For the text-containing cell, return its midpoint in [X, Y] coordinate format. 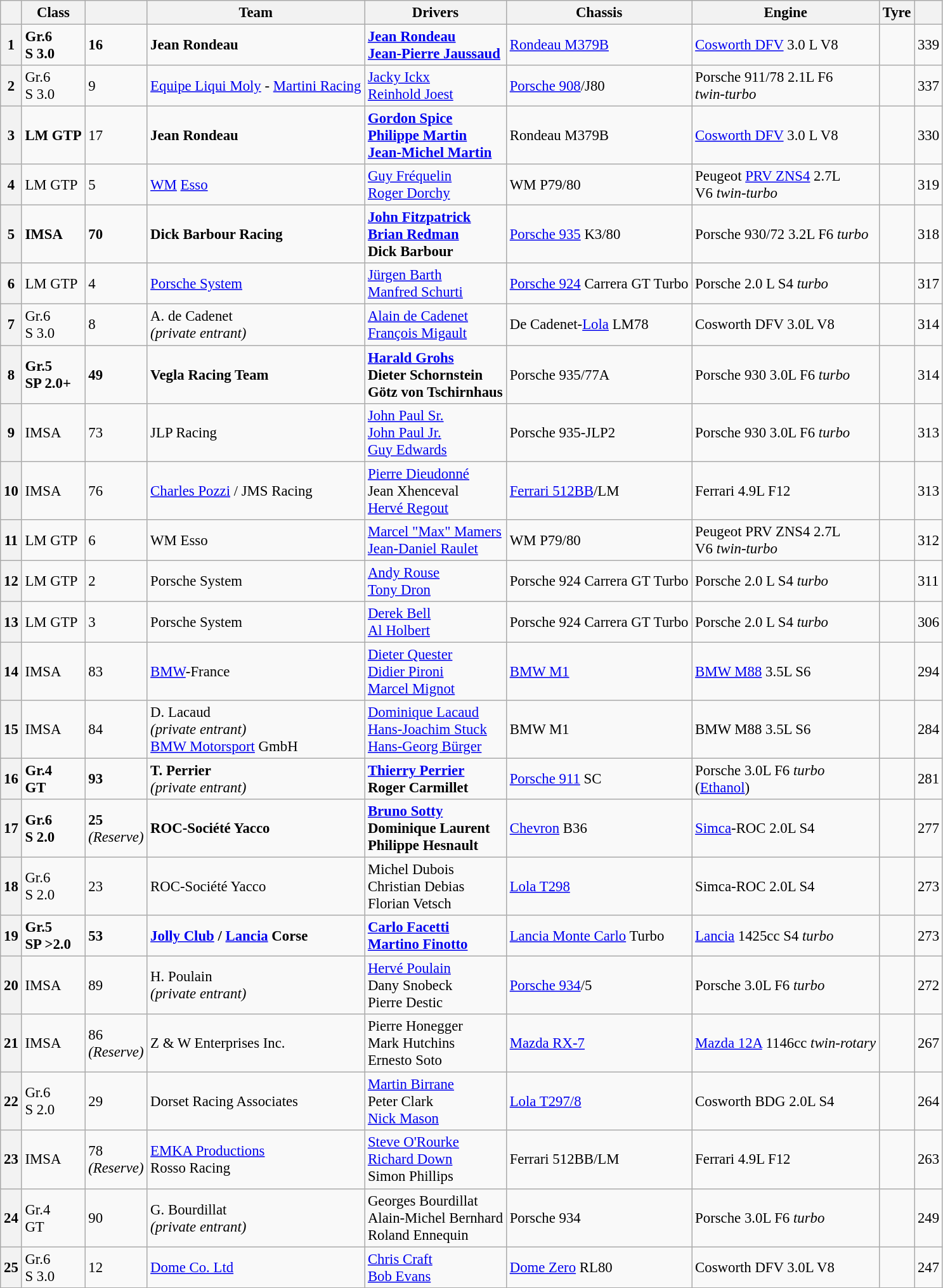
Jean Rondeau Jean-Pierre Jaussaud [436, 46]
73 [116, 432]
Vegla Racing Team [256, 375]
Porsche 911 SC [599, 778]
Lancia Monte Carlo Turbo [599, 936]
22 [11, 1102]
Equipe Liqui Moly - Martini Racing [256, 86]
Porsche 911/78 2.1L F6 twin-turbo [786, 86]
267 [928, 1043]
Tyre [897, 13]
Porsche 908/J80 [599, 86]
317 [928, 284]
14 [11, 671]
Martin Birrane Peter Clark Nick Mason [436, 1102]
Porsche 934 [599, 1218]
Dominique Lacaud Hans-Joachim Stuck Hans-Georg Bürger [436, 730]
Porsche 3.0L F6 turbo(Ethanol) [786, 778]
Lola T297/8 [599, 1102]
Chassis [599, 13]
Jolly Club / Lancia Corse [256, 936]
53 [116, 936]
Guy Fréquelin Roger Dorchy [436, 185]
Chris Craft Bob Evans [436, 1268]
Alain de Cadenet François Migault [436, 325]
D. Lacaud (private entrant) BMW Motorsport GmbH [256, 730]
15 [11, 730]
25(Reserve) [116, 828]
84 [116, 730]
Derek Bell Al Holbert [436, 622]
Dorset Racing Associates [256, 1102]
281 [928, 778]
Cosworth BDG 2.0L S4 [786, 1102]
Andy Rouse Tony Dron [436, 581]
Jacky Ickx Reinhold Joest [436, 86]
339 [928, 46]
John Paul Sr. John Paul Jr. Guy Edwards [436, 432]
93 [116, 778]
John Fitzpatrick Brian Redman Dick Barbour [436, 235]
Steve O'Rourke Richard Down Simon Phillips [436, 1160]
11 [11, 540]
Porsche 935-JLP2 [599, 432]
70 [116, 235]
Pierre Dieudonné Jean Xhenceval Hervé Regout [436, 491]
Gordon Spice Philippe Martin Jean-Michel Martin [436, 136]
Dieter Quester Didier Pironi Marcel Mignot [436, 671]
Mazda RX-7 [599, 1043]
277 [928, 828]
21 [11, 1043]
294 [928, 671]
Carlo Facetti Martino Finotto [436, 936]
263 [928, 1160]
86(Reserve) [116, 1043]
247 [928, 1268]
Dome Zero RL80 [599, 1268]
13 [11, 622]
Drivers [436, 13]
Pierre Honegger Mark Hutchins Ernesto Soto [436, 1043]
Porsche 935 K3/80 [599, 235]
Gr.5SP 2.0+ [53, 375]
A. de Cadenet(private entrant) [256, 325]
10 [11, 491]
18 [11, 887]
Jürgen Barth Manfred Schurti [436, 284]
H. Poulain(private entrant) [256, 986]
Chevron B36 [599, 828]
272 [928, 986]
Harald Grohs Dieter Schornstein Götz von Tschirnhaus [436, 375]
284 [928, 730]
78(Reserve) [116, 1160]
312 [928, 540]
330 [928, 136]
337 [928, 86]
Z & W Enterprises Inc. [256, 1043]
Michel Dubois Christian Debias Florian Vetsch [436, 887]
Class [53, 13]
Porsche 930/72 3.2L F6 turbo [786, 235]
Thierry Perrier Roger Carmillet [436, 778]
89 [116, 986]
Engine [786, 13]
G. Bourdillat(private entrant) [256, 1218]
249 [928, 1218]
306 [928, 622]
49 [116, 375]
Gr.5SP >2.0 [53, 936]
Porsche 934/5 [599, 986]
76 [116, 491]
Lancia 1425cc S4 turbo [786, 936]
JLP Racing [256, 432]
29 [116, 1102]
T. Perrier(private entrant) [256, 778]
83 [116, 671]
19 [11, 936]
Charles Pozzi / JMS Racing [256, 491]
Hervé Poulain Dany Snobeck Pierre Destic [436, 986]
De Cadenet-Lola LM78 [599, 325]
Georges Bourdillat Alain-Michel Bernhard Roland Ennequin [436, 1218]
Dome Co. Ltd [256, 1268]
Bruno Sotty Dominique Laurent Philippe Hesnault [436, 828]
BMW-France [256, 671]
Dick Barbour Racing [256, 235]
Team [256, 13]
90 [116, 1218]
Mazda 12A 1146cc twin-rotary [786, 1043]
24 [11, 1218]
25 [11, 1268]
Marcel "Max" Mamers Jean-Daniel Raulet [436, 540]
20 [11, 986]
1 [11, 46]
Porsche 935/77A [599, 375]
319 [928, 185]
318 [928, 235]
264 [928, 1102]
7 [11, 325]
311 [928, 581]
Lola T298 [599, 887]
EMKA Productions Rosso Racing [256, 1160]
